Return the [x, y] coordinate for the center point of the cell that contains the specified text.  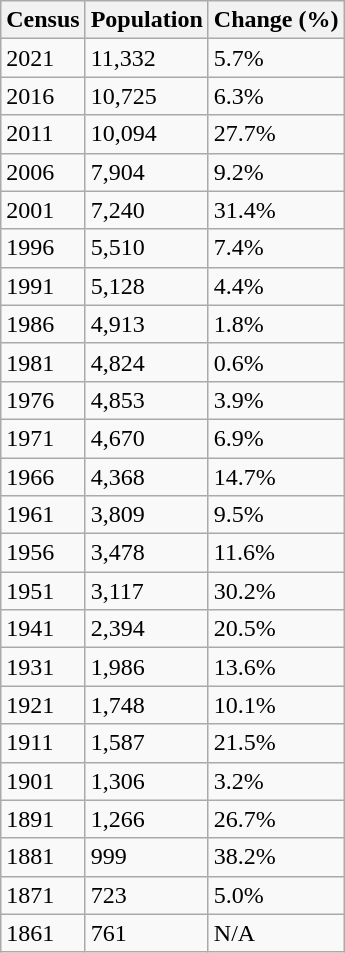
5.7% [276, 58]
1921 [43, 705]
31.4% [276, 210]
N/A [276, 933]
11.6% [276, 553]
27.7% [276, 134]
30.2% [276, 591]
1951 [43, 591]
6.9% [276, 438]
2001 [43, 210]
2021 [43, 58]
1991 [43, 286]
13.6% [276, 667]
2011 [43, 134]
1,748 [146, 705]
7,240 [146, 210]
1961 [43, 515]
6.3% [276, 96]
2,394 [146, 629]
4,913 [146, 324]
4,824 [146, 362]
3.2% [276, 781]
4,670 [146, 438]
1,266 [146, 819]
1981 [43, 362]
761 [146, 933]
4,368 [146, 477]
5,128 [146, 286]
10,725 [146, 96]
20.5% [276, 629]
11,332 [146, 58]
14.7% [276, 477]
1986 [43, 324]
21.5% [276, 743]
999 [146, 857]
7,904 [146, 172]
5.0% [276, 895]
723 [146, 895]
1.8% [276, 324]
10.1% [276, 705]
26.7% [276, 819]
2016 [43, 96]
1,587 [146, 743]
38.2% [276, 857]
4.4% [276, 286]
1,986 [146, 667]
3,809 [146, 515]
9.5% [276, 515]
Population [146, 20]
2006 [43, 172]
0.6% [276, 362]
5,510 [146, 248]
Change (%) [276, 20]
1931 [43, 667]
7.4% [276, 248]
Census [43, 20]
3.9% [276, 400]
1891 [43, 819]
1966 [43, 477]
1996 [43, 248]
1,306 [146, 781]
3,478 [146, 553]
1901 [43, 781]
1976 [43, 400]
1861 [43, 933]
3,117 [146, 591]
9.2% [276, 172]
1881 [43, 857]
1871 [43, 895]
1956 [43, 553]
10,094 [146, 134]
1941 [43, 629]
1971 [43, 438]
4,853 [146, 400]
1911 [43, 743]
